Scan for the cell matching the given text and deliver its [X, Y] coordinate at center. 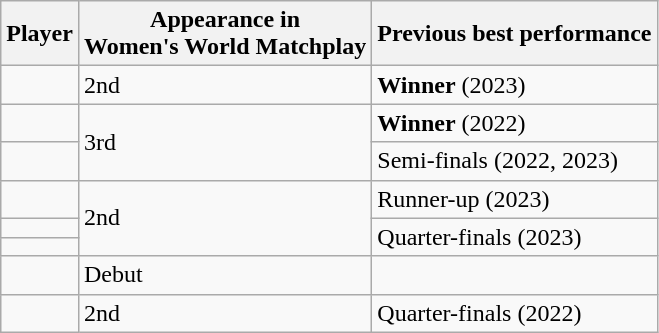
Player [40, 34]
3rd [224, 142]
Runner-up (2023) [514, 199]
Semi-finals (2022, 2023) [514, 161]
Quarter-finals (2023) [514, 237]
Appearance inWomen's World Matchplay [224, 34]
Previous best performance [514, 34]
Winner (2023) [514, 85]
Debut [224, 275]
Winner (2022) [514, 123]
Quarter-finals (2022) [514, 313]
